Locate the cell with the specified text and output its [X, Y] center coordinate. 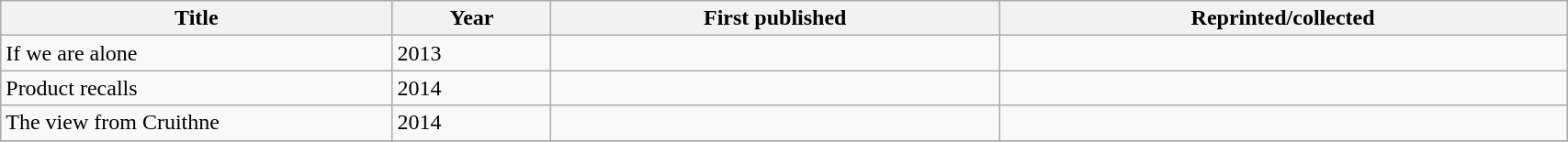
The view from Cruithne [197, 123]
First published [775, 18]
If we are alone [197, 53]
Title [197, 18]
Year [472, 18]
2013 [472, 53]
Product recalls [197, 88]
Reprinted/collected [1283, 18]
